Find where the given text appears and provide that cell's center as [x, y] coordinate. 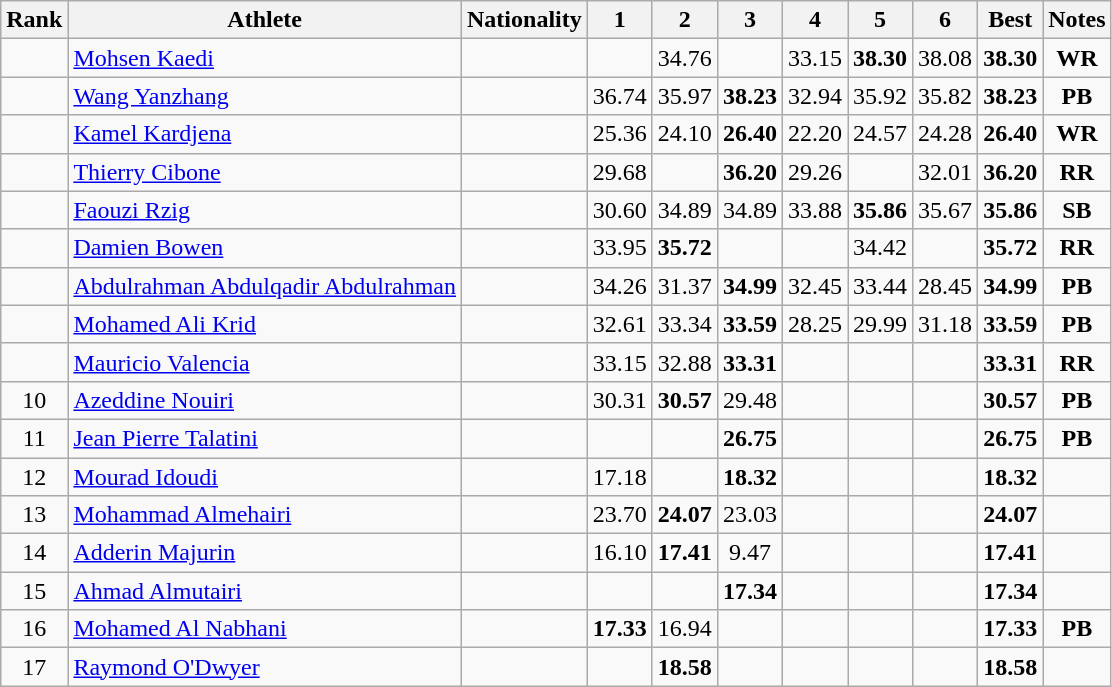
Mohammad Almehairi [265, 515]
34.42 [880, 248]
24.10 [684, 134]
24.28 [946, 134]
16.10 [620, 553]
28.25 [814, 324]
29.68 [620, 172]
Raymond O'Dwyer [265, 667]
12 [34, 477]
14 [34, 553]
31.18 [946, 324]
17.18 [620, 477]
23.70 [620, 515]
38.08 [946, 58]
29.26 [814, 172]
32.88 [684, 362]
31.37 [684, 286]
36.74 [620, 96]
Thierry Cibone [265, 172]
1 [620, 20]
Mohsen Kaedi [265, 58]
13 [34, 515]
33.95 [620, 248]
33.44 [880, 286]
29.48 [750, 400]
34.76 [684, 58]
5 [880, 20]
Mauricio Valencia [265, 362]
2 [684, 20]
3 [750, 20]
Rank [34, 20]
Azeddine Nouiri [265, 400]
Best [1010, 20]
30.60 [620, 210]
35.92 [880, 96]
24.57 [880, 134]
Faouzi Rzig [265, 210]
25.36 [620, 134]
33.34 [684, 324]
Wang Yanzhang [265, 96]
4 [814, 20]
35.97 [684, 96]
32.45 [814, 286]
Athlete [265, 20]
Kamel Kardjena [265, 134]
10 [34, 400]
17 [34, 667]
33.88 [814, 210]
32.01 [946, 172]
15 [34, 591]
Mohamed Ali Krid [265, 324]
Jean Pierre Talatini [265, 438]
Abdulrahman Abdulqadir Abdulrahman [265, 286]
Nationality [525, 20]
Notes [1077, 20]
29.99 [880, 324]
34.26 [620, 286]
28.45 [946, 286]
32.94 [814, 96]
Mohamed Al Nabhani [265, 629]
16.94 [684, 629]
22.20 [814, 134]
6 [946, 20]
35.67 [946, 210]
Mourad Idoudi [265, 477]
SB [1077, 210]
Damien Bowen [265, 248]
35.82 [946, 96]
30.31 [620, 400]
32.61 [620, 324]
Adderin Majurin [265, 553]
9.47 [750, 553]
11 [34, 438]
Ahmad Almutairi [265, 591]
23.03 [750, 515]
16 [34, 629]
